Determine the (x, y) coordinate at the center of the cell enclosing the given text.  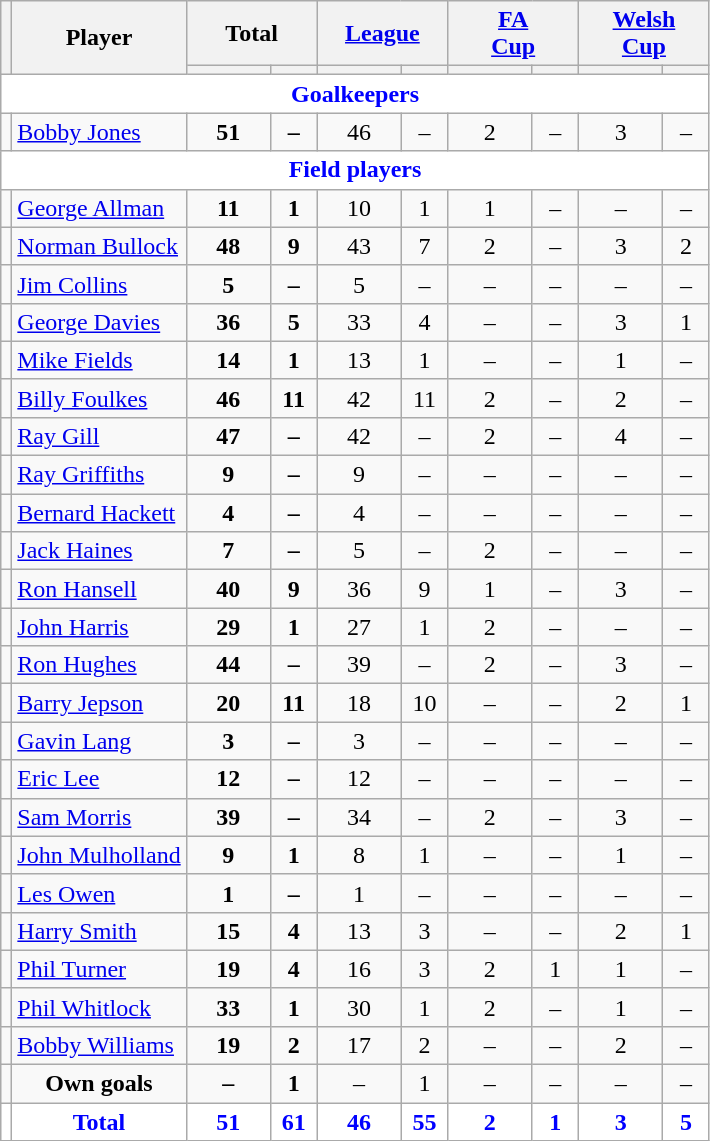
Phil Whitlock (99, 1007)
Gavin Lang (99, 741)
Bobby Williams (99, 1046)
27 (359, 627)
47 (228, 437)
Jim Collins (99, 284)
20 (228, 703)
40 (228, 589)
Les Owen (99, 893)
18 (359, 703)
Harry Smith (99, 931)
Eric Lee (99, 779)
FACup (514, 34)
44 (228, 665)
Barry Jepson (99, 703)
Ray Gill (99, 437)
George Allman (99, 208)
George Davies (99, 322)
Sam Morris (99, 817)
Goalkeepers (356, 94)
16 (359, 969)
55 (424, 1122)
Phil Turner (99, 969)
Ray Griffiths (99, 475)
Ron Hughes (99, 665)
Bobby Jones (99, 132)
43 (359, 246)
John Harris (99, 627)
17 (359, 1046)
Billy Foulkes (99, 398)
Mike Fields (99, 360)
8 (359, 855)
Jack Haines (99, 551)
61 (294, 1122)
Norman Bullock (99, 246)
48 (228, 246)
Bernard Hackett (99, 513)
15 (228, 931)
Own goals (99, 1084)
League (382, 34)
34 (359, 817)
29 (228, 627)
Field players (356, 170)
WelshCup (644, 34)
14 (228, 360)
John Mulholland (99, 855)
Player (99, 38)
Ron Hansell (99, 589)
30 (359, 1007)
